Return the [X, Y] coordinate for the center point of the cell that contains the specified text.  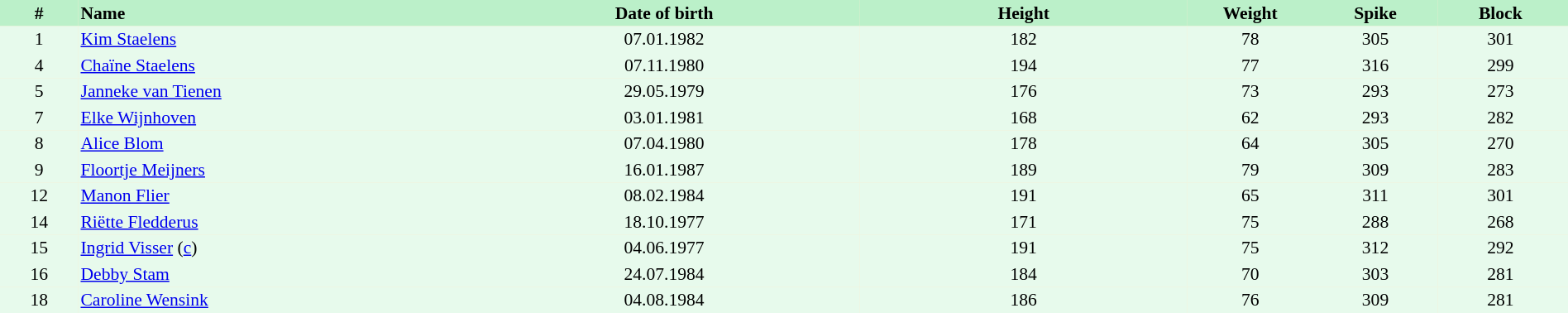
Block [1500, 13]
70 [1250, 274]
189 [1024, 170]
62 [1250, 118]
288 [1374, 222]
15 [39, 248]
12 [39, 195]
76 [1250, 300]
14 [39, 222]
176 [1024, 91]
5 [39, 91]
311 [1374, 195]
18.10.1977 [664, 222]
Date of birth [664, 13]
Spike [1374, 13]
1 [39, 40]
283 [1500, 170]
Name [273, 13]
Debby Stam [273, 274]
08.02.1984 [664, 195]
182 [1024, 40]
07.11.1980 [664, 65]
29.05.1979 [664, 91]
299 [1500, 65]
16.01.1987 [664, 170]
64 [1250, 144]
282 [1500, 118]
79 [1250, 170]
316 [1374, 65]
178 [1024, 144]
184 [1024, 274]
16 [39, 274]
312 [1374, 248]
7 [39, 118]
04.08.1984 [664, 300]
Ingrid Visser (c) [273, 248]
171 [1024, 222]
07.04.1980 [664, 144]
8 [39, 144]
273 [1500, 91]
Chaïne Staelens [273, 65]
186 [1024, 300]
Riëtte Fledderus [273, 222]
07.01.1982 [664, 40]
Weight [1250, 13]
77 [1250, 65]
Floortje Meijners [273, 170]
Janneke van Tienen [273, 91]
Alice Blom [273, 144]
78 [1250, 40]
303 [1374, 274]
9 [39, 170]
268 [1500, 222]
Height [1024, 13]
65 [1250, 195]
292 [1500, 248]
24.07.1984 [664, 274]
Manon Flier [273, 195]
Caroline Wensink [273, 300]
270 [1500, 144]
03.01.1981 [664, 118]
168 [1024, 118]
Kim Staelens [273, 40]
194 [1024, 65]
18 [39, 300]
4 [39, 65]
# [39, 13]
Elke Wijnhoven [273, 118]
73 [1250, 91]
04.06.1977 [664, 248]
